From the cell containing the given text, extract its center point as (X, Y) coordinate. 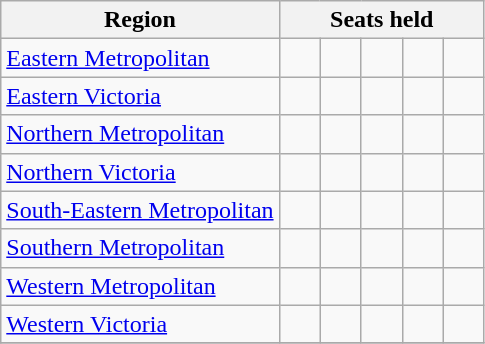
Southern Metropolitan (140, 248)
Seats held (382, 20)
Eastern Victoria (140, 96)
Northern Metropolitan (140, 134)
Western Metropolitan (140, 286)
Region (140, 20)
South-Eastern Metropolitan (140, 210)
Eastern Metropolitan (140, 58)
Northern Victoria (140, 172)
Western Victoria (140, 324)
